Pinpoint the cell where the given text exists, returning its (X, Y) midpoint coordinate. 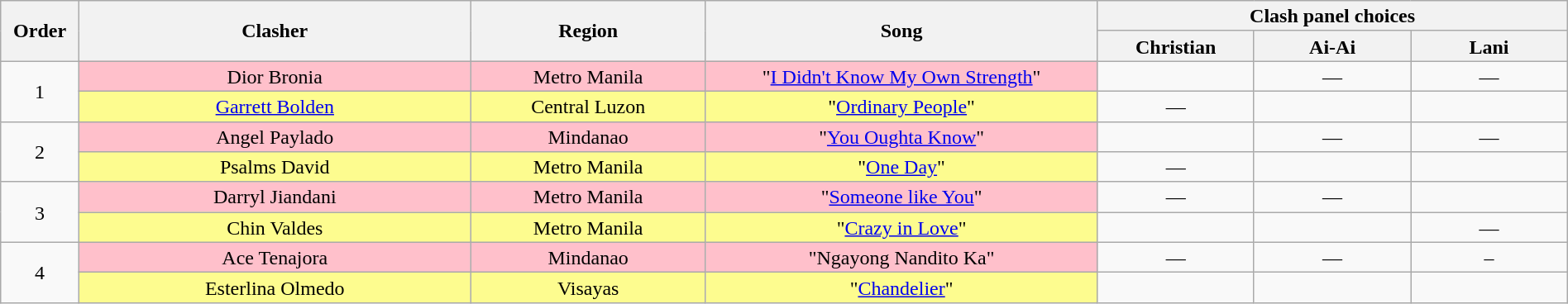
Esterlina Olmedo (275, 287)
– (1489, 258)
Song (901, 31)
Clash panel choices (1332, 17)
3 (40, 211)
Darryl Jiandani (275, 197)
Visayas (588, 287)
Order (40, 31)
"I Didn't Know My Own Strength" (901, 76)
"You Oughta Know" (901, 137)
1 (40, 91)
Dior Bronia (275, 76)
"Someone like You" (901, 197)
"Ngayong Nandito Ka" (901, 258)
Garrett Bolden (275, 106)
4 (40, 273)
Angel Paylado (275, 137)
Lani (1489, 46)
Ace Tenajora (275, 258)
"One Day" (901, 167)
Region (588, 31)
Central Luzon (588, 106)
Ai-Ai (1331, 46)
Psalms David (275, 167)
"Chandelier" (901, 287)
"Ordinary People" (901, 106)
"Crazy in Love" (901, 228)
Christian (1176, 46)
Clasher (275, 31)
2 (40, 152)
Chin Valdes (275, 228)
